For the text-containing cell, return its midpoint in [x, y] coordinate format. 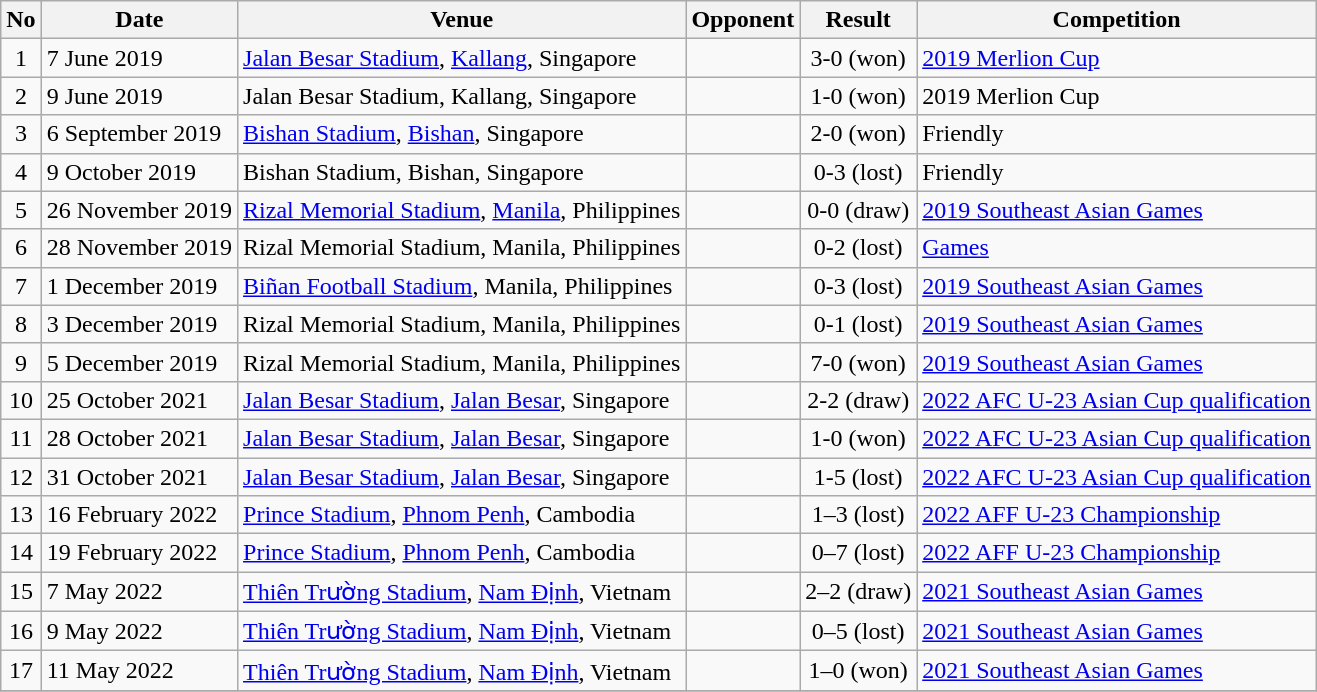
26 November 2019 [139, 210]
7 June 2019 [139, 58]
1–3 (lost) [858, 515]
3 [21, 134]
19 February 2022 [139, 553]
3-0 (won) [858, 58]
Games [1117, 248]
2-0 (won) [858, 134]
0–5 (lost) [858, 631]
15 [21, 592]
6 [21, 248]
Competition [1117, 20]
1–0 (won) [858, 671]
Opponent [743, 20]
7-0 (won) [858, 362]
10 [21, 400]
7 May 2022 [139, 592]
1-5 (lost) [858, 477]
No [21, 20]
9 October 2019 [139, 172]
1 [21, 58]
13 [21, 515]
3 December 2019 [139, 324]
28 November 2019 [139, 248]
8 [21, 324]
2–2 (draw) [858, 592]
9 [21, 362]
28 October 2021 [139, 438]
7 [21, 286]
4 [21, 172]
11 May 2022 [139, 671]
31 October 2021 [139, 477]
5 December 2019 [139, 362]
16 [21, 631]
Result [858, 20]
12 [21, 477]
25 October 2021 [139, 400]
9 May 2022 [139, 631]
Date [139, 20]
Biñan Football Stadium, Manila, Philippines [462, 286]
0-0 (draw) [858, 210]
2 [21, 96]
5 [21, 210]
16 February 2022 [139, 515]
0-1 (lost) [858, 324]
6 September 2019 [139, 134]
0–7 (lost) [858, 553]
17 [21, 671]
0-2 (lost) [858, 248]
1 December 2019 [139, 286]
14 [21, 553]
11 [21, 438]
9 June 2019 [139, 96]
Venue [462, 20]
2-2 (draw) [858, 400]
